Search for the cell housing the specified text and yield its (x, y) center coordinate. 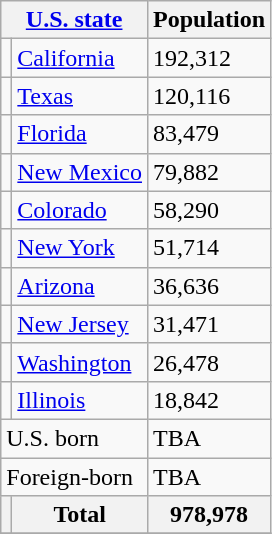
New York (80, 248)
978,978 (210, 515)
New Mexico (80, 172)
79,882 (210, 172)
26,478 (210, 362)
California (80, 58)
Arizona (80, 286)
Population (210, 20)
51,714 (210, 248)
192,312 (210, 58)
Foreign-born (74, 477)
31,471 (210, 324)
58,290 (210, 210)
36,636 (210, 286)
Texas (80, 96)
U.S. state (74, 20)
Colorado (80, 210)
Washington (80, 362)
Total (80, 515)
18,842 (210, 400)
U.S. born (74, 438)
83,479 (210, 134)
Illinois (80, 400)
120,116 (210, 96)
Florida (80, 134)
New Jersey (80, 324)
